Return (x, y) of the center of cell containing provided text 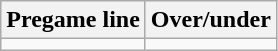
Pregame line (74, 20)
Over/under (210, 20)
